Scan for the cell matching the given text and deliver its (X, Y) coordinate at center. 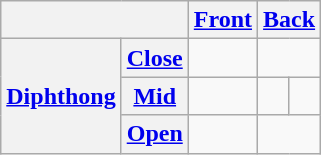
Close (154, 58)
Back (290, 20)
Front (222, 20)
Diphthong (61, 96)
Open (154, 134)
Mid (154, 96)
